Provide the [X, Y] coordinate of the cell's center where the given text is located.  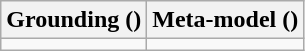
Meta-model () [226, 20]
Grounding () [74, 20]
